Provide the (x, y) coordinate of the cell's center where the given text is located.  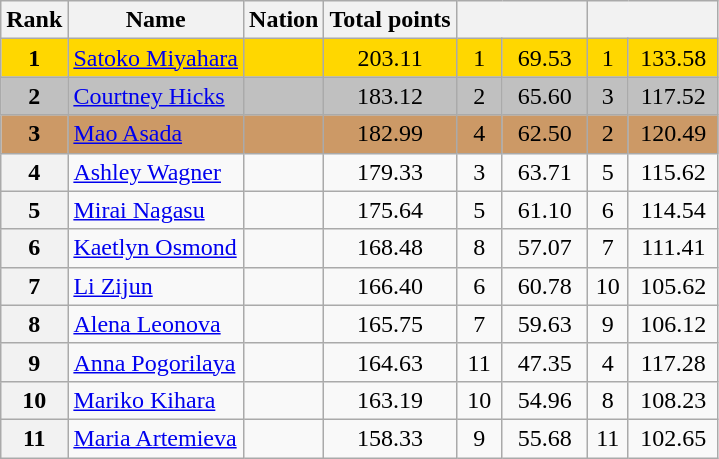
102.65 (673, 438)
114.54 (673, 210)
Mariko Kihara (156, 400)
63.71 (544, 172)
Mao Asada (156, 134)
163.19 (390, 400)
Mirai Nagasu (156, 210)
115.62 (673, 172)
Name (156, 20)
164.63 (390, 362)
60.78 (544, 286)
117.28 (673, 362)
69.53 (544, 58)
111.41 (673, 248)
57.07 (544, 248)
62.50 (544, 134)
Ashley Wagner (156, 172)
Alena Leonova (156, 324)
133.58 (673, 58)
158.33 (390, 438)
Total points (390, 20)
Kaetlyn Osmond (156, 248)
Nation (284, 20)
105.62 (673, 286)
Anna Pogorilaya (156, 362)
179.33 (390, 172)
166.40 (390, 286)
165.75 (390, 324)
Courtney Hicks (156, 96)
168.48 (390, 248)
117.52 (673, 96)
59.63 (544, 324)
175.64 (390, 210)
183.12 (390, 96)
120.49 (673, 134)
Li Zijun (156, 286)
Satoko Miyahara (156, 58)
61.10 (544, 210)
55.68 (544, 438)
65.60 (544, 96)
203.11 (390, 58)
Maria Artemieva (156, 438)
108.23 (673, 400)
54.96 (544, 400)
47.35 (544, 362)
182.99 (390, 134)
Rank (34, 20)
106.12 (673, 324)
